Find where the given text appears and provide that cell's center as [x, y] coordinate. 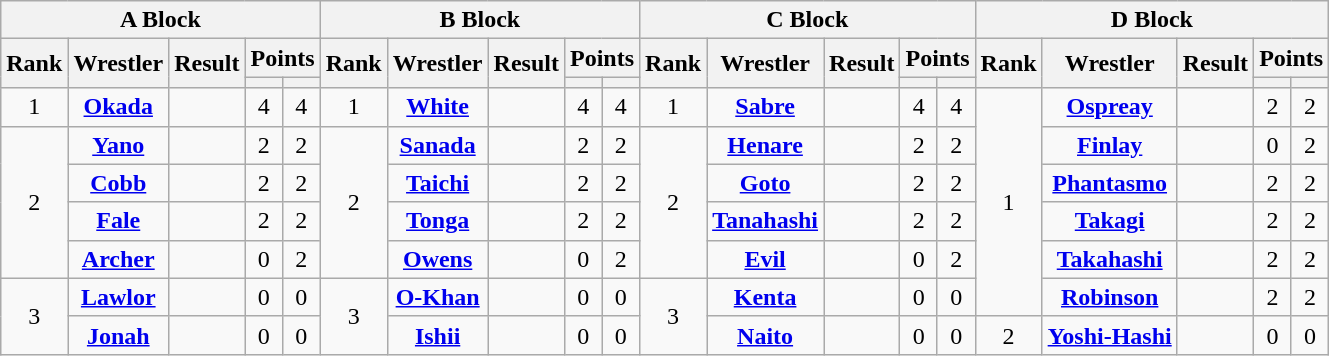
Yano [118, 145]
B Block [480, 20]
Ospreay [1110, 107]
C Block [808, 20]
Tonga [438, 221]
A Block [160, 20]
Naito [766, 335]
Robinson [1110, 297]
Sanada [438, 145]
Tanahashi [766, 221]
Owens [438, 259]
Goto [766, 183]
Takagi [1110, 221]
Finlay [1110, 145]
Henare [766, 145]
Yoshi-Hashi [1110, 335]
Okada [118, 107]
Ishii [438, 335]
White [438, 107]
Taichi [438, 183]
Kenta [766, 297]
Jonah [118, 335]
Archer [118, 259]
Phantasmo [1110, 183]
Lawlor [118, 297]
Fale [118, 221]
D Block [1152, 20]
O-Khan [438, 297]
Takahashi [1110, 259]
Cobb [118, 183]
Sabre [766, 107]
Evil [766, 259]
